Search for the cell housing the specified text and yield its [x, y] center coordinate. 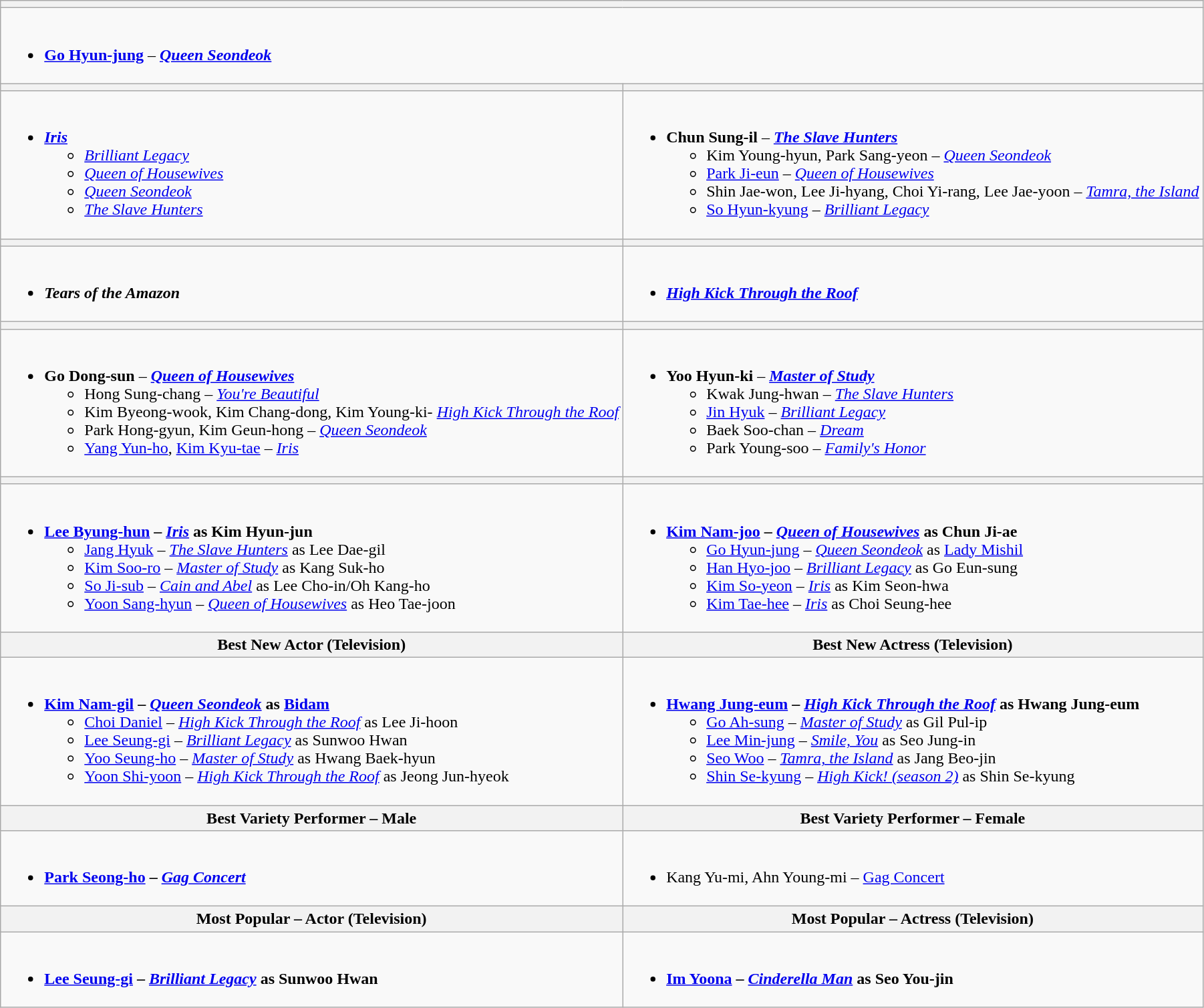
High Kick Through the Roof [913, 283]
Best New Actress (Television) [913, 644]
Kang Yu-mi, Ahn Young-mi – Gag Concert [913, 869]
Most Popular – Actor (Television) [311, 919]
IrisBrilliant LegacyQueen of HousewivesQueen SeondeokThe Slave Hunters [311, 164]
Yoo Hyun-ki – Master of StudyKwak Jung-hwan – The Slave HuntersJin Hyuk – Brilliant LegacyBaek Soo-chan – DreamPark Young-soo – Family's Honor [913, 402]
Lee Seung-gi – Brilliant Legacy as Sunwoo Hwan [311, 969]
Park Seong-ho – Gag Concert [311, 869]
Best Variety Performer – Male [311, 817]
Most Popular – Actress (Television) [913, 919]
Im Yoona – Cinderella Man as Seo You-jin [913, 969]
Tears of the Amazon [311, 283]
Best Variety Performer – Female [913, 817]
Go Hyun-jung – Queen Seondeok [601, 45]
Best New Actor (Television) [311, 644]
